From the cell containing the given text, extract its center point as [X, Y] coordinate. 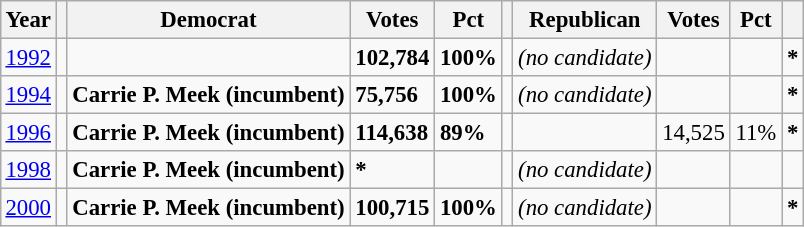
11% [756, 133]
1996 [28, 133]
1994 [28, 95]
14,525 [694, 133]
75,756 [392, 95]
89% [469, 133]
Republican [585, 20]
102,784 [392, 57]
2000 [28, 208]
1998 [28, 170]
114,638 [392, 133]
100,715 [392, 208]
Year [28, 20]
1992 [28, 57]
Democrat [208, 20]
